Return [x, y] of the center of cell containing provided text 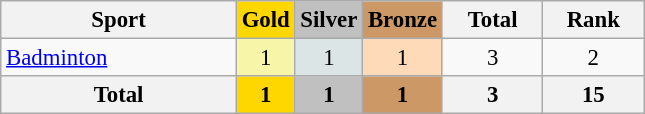
Badminton [119, 58]
Sport [119, 20]
15 [594, 95]
Rank [594, 20]
Bronze [403, 20]
2 [594, 58]
Silver [329, 20]
Gold [266, 20]
